Pinpoint the cell where the given text exists, returning its [x, y] midpoint coordinate. 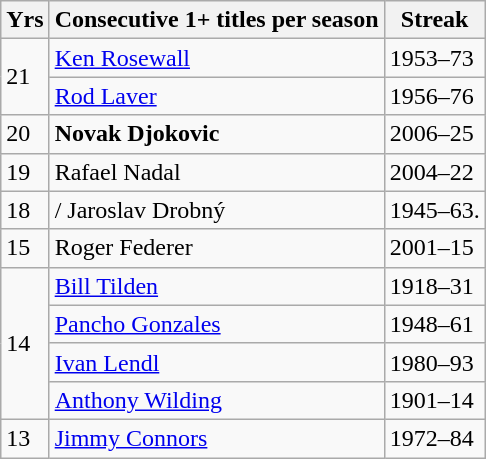
19 [25, 172]
1956–76 [434, 96]
2006–25 [434, 134]
Pancho Gonzales [216, 324]
1948–61 [434, 324]
/ Jaroslav Drobný [216, 210]
Jimmy Connors [216, 438]
1953–73 [434, 58]
1980–93 [434, 362]
1918–31 [434, 286]
Ivan Lendl [216, 362]
15 [25, 248]
Ken Rosewall [216, 58]
21 [25, 77]
Streak [434, 20]
Rafael Nadal [216, 172]
14 [25, 343]
Yrs [25, 20]
Rod Laver [216, 96]
1901–14 [434, 400]
2004–22 [434, 172]
Bill Tilden [216, 286]
18 [25, 210]
Anthony Wilding [216, 400]
13 [25, 438]
1972–84 [434, 438]
2001–15 [434, 248]
20 [25, 134]
Consecutive 1+ titles per season [216, 20]
1945–63. [434, 210]
Novak Djokovic [216, 134]
Roger Federer [216, 248]
